Output the (x, y) coordinate of the center of the cell containing the given text.  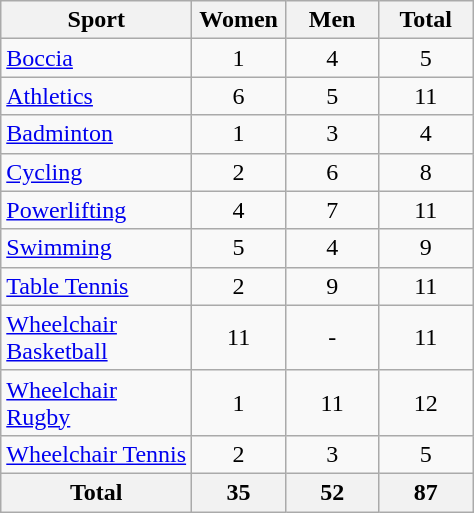
Boccia (96, 58)
87 (426, 492)
Cycling (96, 172)
52 (332, 492)
Badminton (96, 134)
Men (332, 20)
Powerlifting (96, 210)
Wheelchair Rugby (96, 402)
Wheelchair Tennis (96, 454)
Table Tennis (96, 286)
Women (239, 20)
Athletics (96, 96)
35 (239, 492)
- (332, 338)
12 (426, 402)
Sport (96, 20)
7 (332, 210)
Wheelchair Basketball (96, 338)
Swimming (96, 248)
8 (426, 172)
